Scan for the cell matching the given text and deliver its [X, Y] coordinate at center. 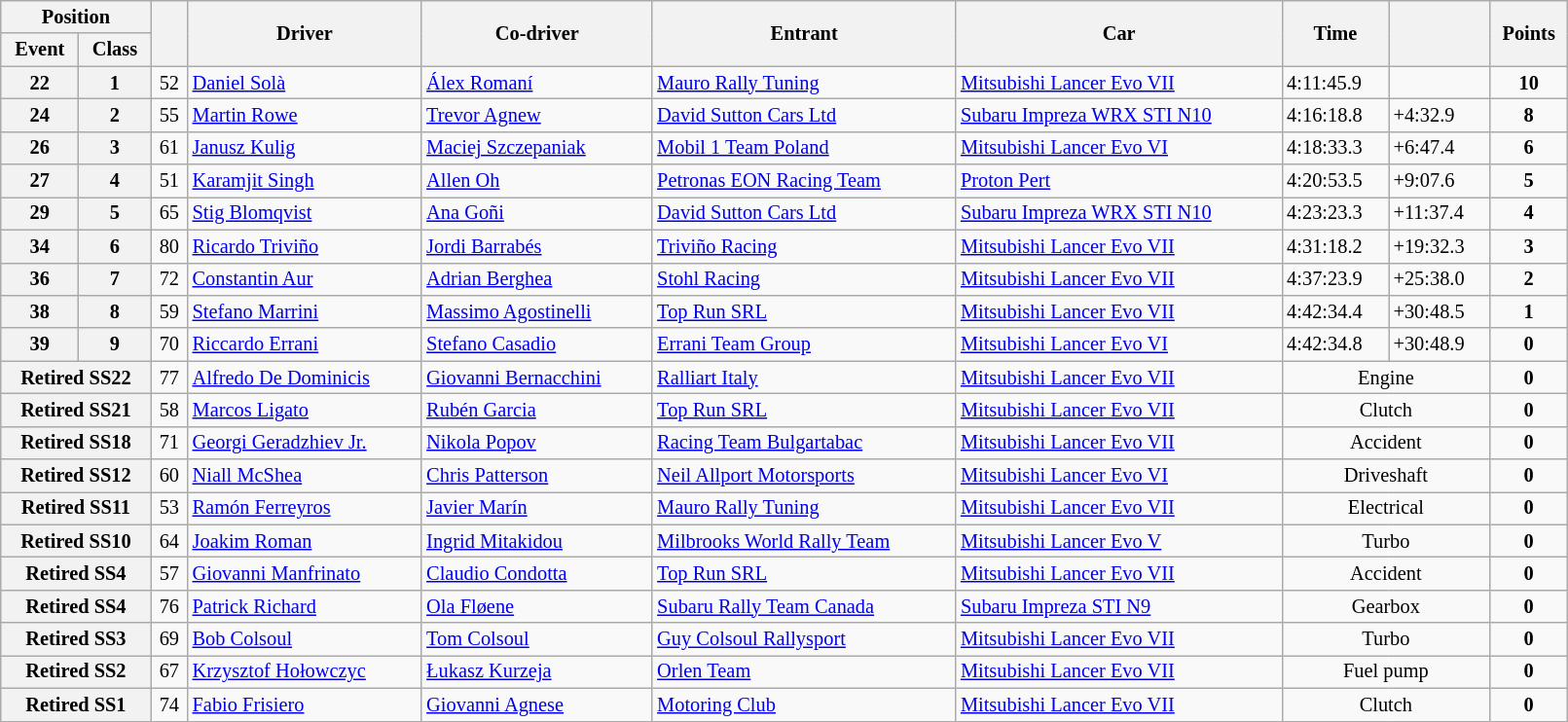
24 [40, 115]
4:20:53.5 [1335, 181]
10 [1528, 83]
Neil Allport Motorsports [804, 476]
Krzysztof Hołowczyc [306, 671]
Jordi Barrabés [537, 246]
77 [169, 378]
4:31:18.2 [1335, 246]
Points [1528, 33]
Driveshaft [1386, 476]
Time [1335, 33]
Retired SS1 [76, 704]
Alfredo De Dominicis [306, 378]
Ingrid Mitakidou [537, 541]
64 [169, 541]
Bob Colsoul [306, 639]
Riccardo Errani [306, 344]
Orlen Team [804, 671]
69 [169, 639]
Car [1119, 33]
Rubén Garcia [537, 410]
4:16:18.8 [1335, 115]
Ralliart Italy [804, 378]
Retired SS21 [76, 410]
+6:47.4 [1440, 148]
Petronas EON Racing Team [804, 181]
70 [169, 344]
Position [76, 17]
4:23:23.3 [1335, 213]
Retired SS3 [76, 639]
Álex Romaní [537, 83]
Massimo Agostinelli [537, 311]
Joakim Roman [306, 541]
Subaru Impreza STI N9 [1119, 606]
Retired SS10 [76, 541]
27 [40, 181]
65 [169, 213]
Nikola Popov [537, 443]
Ricardo Triviño [306, 246]
Georgi Geradzhiev Jr. [306, 443]
Motoring Club [804, 704]
52 [169, 83]
Javier Marín [537, 508]
Ramón Ferreyros [306, 508]
Daniel Solà [306, 83]
Giovanni Bernacchini [537, 378]
Triviño Racing [804, 246]
Marcos Ligato [306, 410]
7 [115, 279]
Retired SS2 [76, 671]
Stefano Marrini [306, 311]
Maciej Szczepaniak [537, 148]
60 [169, 476]
Patrick Richard [306, 606]
Giovanni Manfrinato [306, 573]
22 [40, 83]
57 [169, 573]
4:37:23.9 [1335, 279]
80 [169, 246]
Event [40, 50]
Stohl Racing [804, 279]
76 [169, 606]
51 [169, 181]
Karamjit Singh [306, 181]
59 [169, 311]
Milbrooks World Rally Team [804, 541]
29 [40, 213]
Subaru Rally Team Canada [804, 606]
Stefano Casadio [537, 344]
Mitsubishi Lancer Evo V [1119, 541]
Retired SS11 [76, 508]
Retired SS18 [76, 443]
Giovanni Agnese [537, 704]
36 [40, 279]
Retired SS22 [76, 378]
9 [115, 344]
Stig Blomqvist [306, 213]
58 [169, 410]
4:42:34.8 [1335, 344]
+9:07.6 [1440, 181]
Gearbox [1386, 606]
38 [40, 311]
Mobil 1 Team Poland [804, 148]
Niall McShea [306, 476]
Claudio Condotta [537, 573]
72 [169, 279]
Errani Team Group [804, 344]
74 [169, 704]
+25:38.0 [1440, 279]
Allen Oh [537, 181]
26 [40, 148]
+11:37.4 [1440, 213]
Fuel pump [1386, 671]
Class [115, 50]
+4:32.9 [1440, 115]
Co-driver [537, 33]
55 [169, 115]
34 [40, 246]
Electrical [1386, 508]
39 [40, 344]
Ana Goñi [537, 213]
+30:48.5 [1440, 311]
Adrian Berghea [537, 279]
67 [169, 671]
Entrant [804, 33]
4:11:45.9 [1335, 83]
Ola Fløene [537, 606]
Constantin Aur [306, 279]
Trevor Agnew [537, 115]
4:18:33.3 [1335, 148]
53 [169, 508]
4:42:34.4 [1335, 311]
71 [169, 443]
Janusz Kulig [306, 148]
+30:48.9 [1440, 344]
Engine [1386, 378]
Racing Team Bulgartabac [804, 443]
Tom Colsoul [537, 639]
Chris Patterson [537, 476]
Guy Colsoul Rallysport [804, 639]
Martin Rowe [306, 115]
Proton Pert [1119, 181]
Driver [306, 33]
Łukasz Kurzeja [537, 671]
Fabio Frisiero [306, 704]
+19:32.3 [1440, 246]
Retired SS12 [76, 476]
61 [169, 148]
